Provide the [x, y] coordinate of the cell's center where the given text is located.  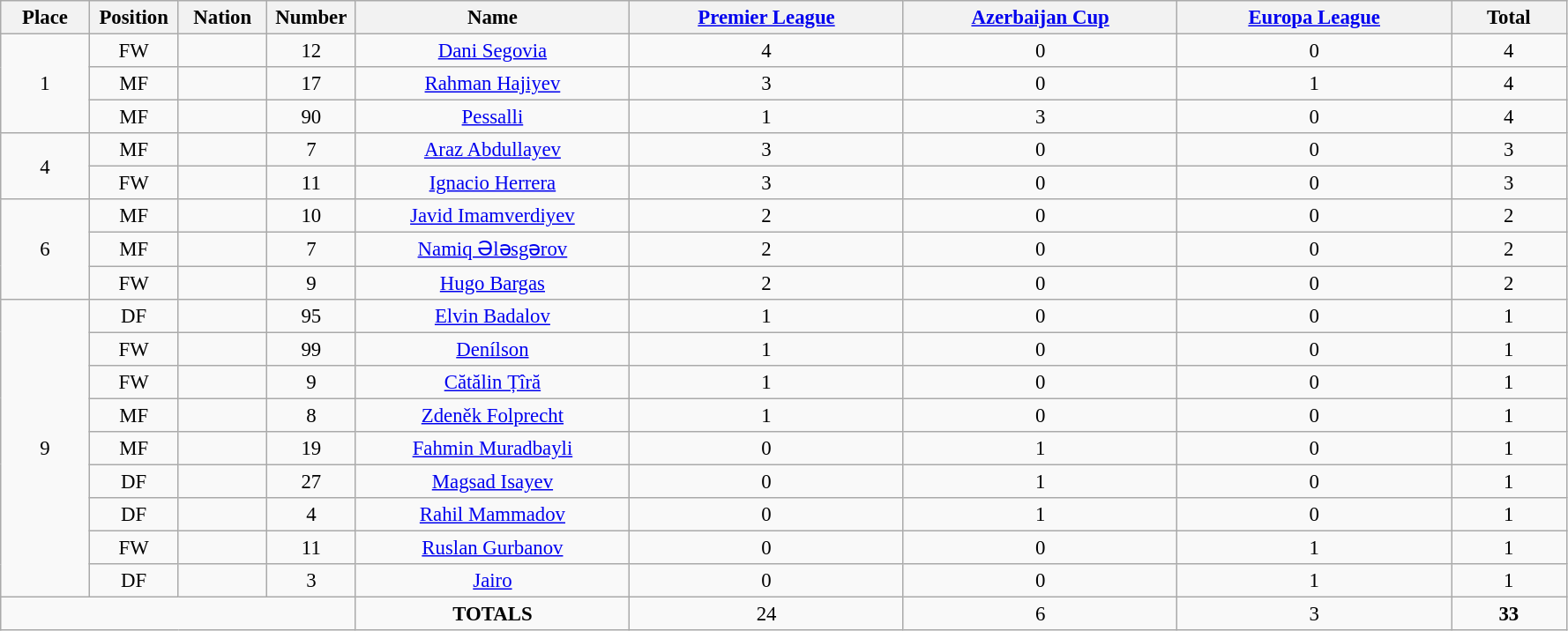
Nation [222, 18]
Elvin Badalov [492, 315]
Ignacio Herrera [492, 183]
19 [312, 449]
Magsad Isayev [492, 481]
Rahman Hajiyev [492, 84]
90 [312, 117]
Namiq Ələsgərov [492, 249]
Zdeněk Folprecht [492, 415]
Premier League [767, 18]
24 [767, 614]
Europa League [1314, 18]
10 [312, 216]
Ruslan Gurbanov [492, 547]
Javid Imamverdiyev [492, 216]
Hugo Bargas [492, 283]
17 [312, 84]
Rahil Mammadov [492, 515]
12 [312, 51]
Place [46, 18]
99 [312, 349]
Dani Segovia [492, 51]
27 [312, 481]
Denílson [492, 349]
Cătălin Țîră [492, 382]
Fahmin Muradbayli [492, 449]
TOTALS [492, 614]
Pessalli [492, 117]
Name [492, 18]
Jairo [492, 581]
Azerbaijan Cup [1041, 18]
33 [1510, 614]
Number [312, 18]
Position [134, 18]
95 [312, 315]
Araz Abdullayev [492, 150]
8 [312, 415]
Total [1510, 18]
